From the cell containing the given text, extract its center point as (x, y) coordinate. 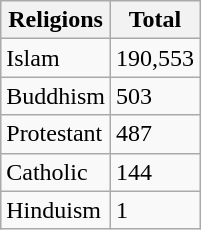
Religions (56, 20)
Protestant (56, 134)
Hinduism (56, 210)
Catholic (56, 172)
190,553 (156, 58)
Total (156, 20)
487 (156, 134)
Islam (56, 58)
Buddhism (56, 96)
144 (156, 172)
1 (156, 210)
503 (156, 96)
